Return the (x, y) coordinate for the center point of the cell that contains the specified text.  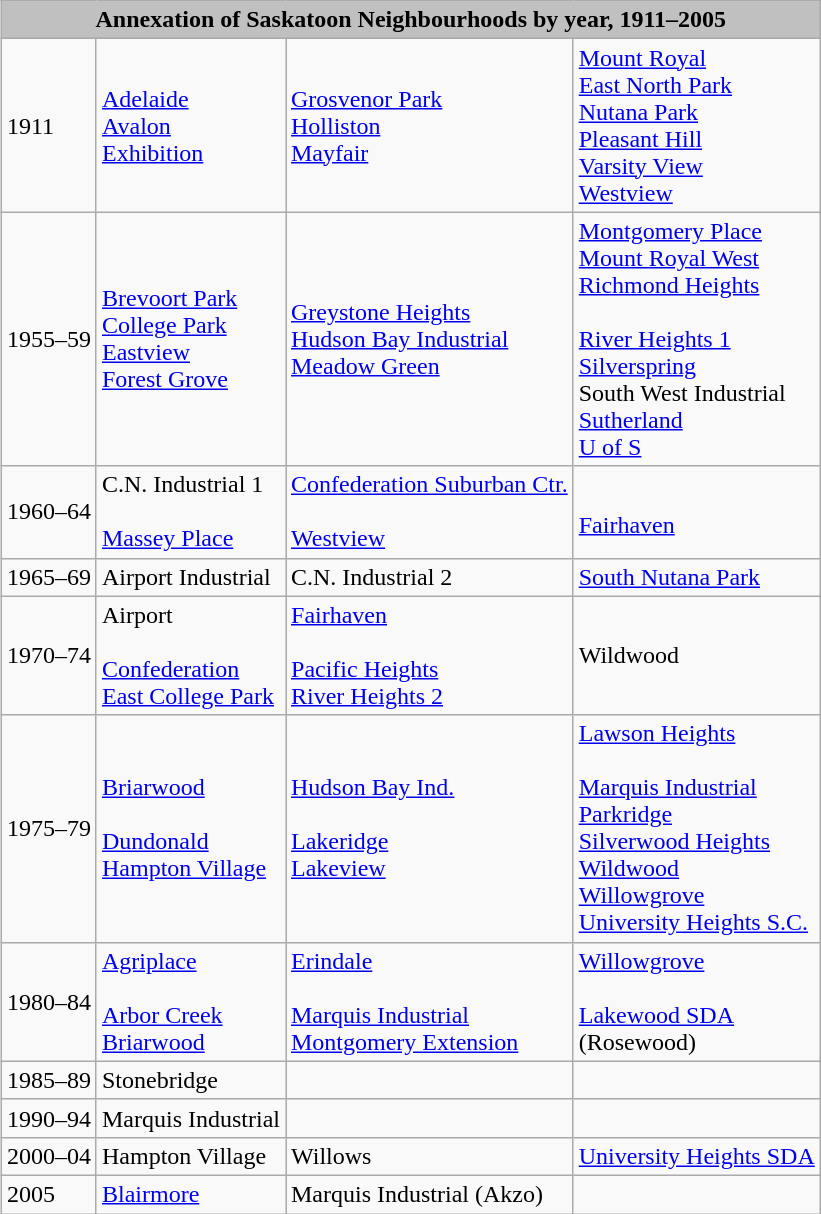
Lawson HeightsMarquis Industrial Parkridge Silverwood Heights Wildwood Willowgrove University Heights S.C. (696, 828)
ErindaleMarquis Industrial Montgomery Extension (430, 1002)
1970–74 (48, 656)
Greystone Heights Hudson Bay Industrial Meadow Green (430, 339)
Marquis Industrial (Akzo) (430, 1194)
Blairmore (190, 1194)
C.N. Industrial 2 (430, 577)
Mount Royal East North Park Nutana ParkPleasant Hill Varsity View Westview (696, 126)
1975–79 (48, 828)
Willows (430, 1156)
C.N. Industrial 1Massey Place (190, 512)
WillowgroveLakewood SDA (Rosewood) (696, 1002)
AirportConfederation East College Park (190, 656)
1990–94 (48, 1118)
1911 (48, 126)
1955–59 (48, 339)
South Nutana Park (696, 577)
FairhavenPacific Heights River Heights 2 (430, 656)
Grosvenor ParkHolliston Mayfair (430, 126)
Airport Industrial (190, 577)
Brevoort Park College Park Eastview Forest Grove (190, 339)
1980–84 (48, 1002)
Stonebridge (190, 1080)
Hampton Village (190, 1156)
Marquis Industrial (190, 1118)
2005 (48, 1194)
Hudson Bay Ind.Lakeridge Lakeview (430, 828)
1960–64 (48, 512)
1985–89 (48, 1080)
Wildwood (696, 656)
Fairhaven (696, 512)
Montgomery Place Mount Royal West Richmond HeightsRiver Heights 1 Silverspring South West Industrial Sutherland U of S (696, 339)
Adelaide Avalon Exhibition (190, 126)
Confederation Suburban Ctr. Westview (430, 512)
AgriplaceArbor Creek Briarwood (190, 1002)
BriarwoodDundonald Hampton Village (190, 828)
1965–69 (48, 577)
University Heights SDA (696, 1156)
Annexation of Saskatoon Neighbourhoods by year, 1911–2005 (410, 20)
2000–04 (48, 1156)
